Detect which cell encompasses the target text, then output its [X, Y] center coordinate. 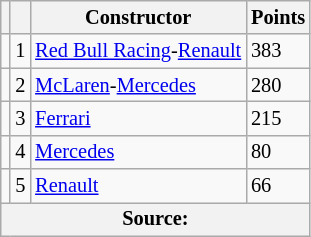
Renault [138, 186]
Constructor [138, 17]
Points [278, 17]
80 [278, 152]
215 [278, 118]
4 [20, 152]
Ferrari [138, 118]
Mercedes [138, 152]
Red Bull Racing-Renault [138, 51]
66 [278, 186]
280 [278, 85]
1 [20, 51]
5 [20, 186]
McLaren-Mercedes [138, 85]
383 [278, 51]
2 [20, 85]
3 [20, 118]
Source: [156, 219]
